From the cell containing the given text, extract its center point as [x, y] coordinate. 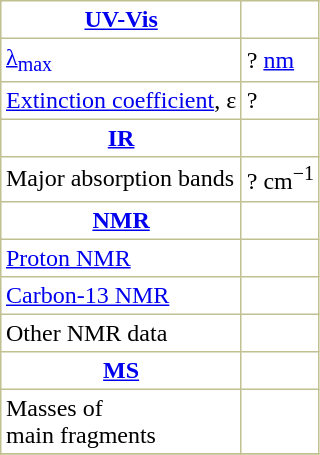
IR [122, 139]
MS [122, 370]
Carbon-13 NMR [122, 295]
? nm [280, 60]
Masses of main fragments [122, 421]
λmax [122, 60]
UV-Vis [122, 20]
Major absorption bands [122, 179]
Other NMR data [122, 333]
Proton NMR [122, 258]
Extinction coefficient, ε [122, 101]
? [280, 101]
? cm−1 [280, 179]
NMR [122, 220]
